Find where the given text appears and provide that cell's center as [X, Y] coordinate. 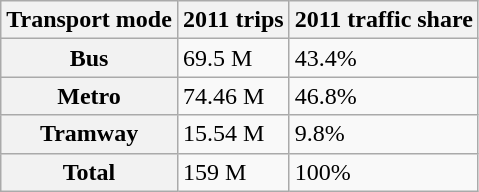
100% [384, 172]
15.54 M [233, 134]
2011 trips [233, 20]
43.4% [384, 58]
74.46 M [233, 96]
Bus [90, 58]
Total [90, 172]
Metro [90, 96]
Tramway [90, 134]
69.5 M [233, 58]
2011 traffic share [384, 20]
9.8% [384, 134]
46.8% [384, 96]
159 M [233, 172]
Transport mode [90, 20]
